Determine the [X, Y] coordinate at the center of the cell enclosing the given text.  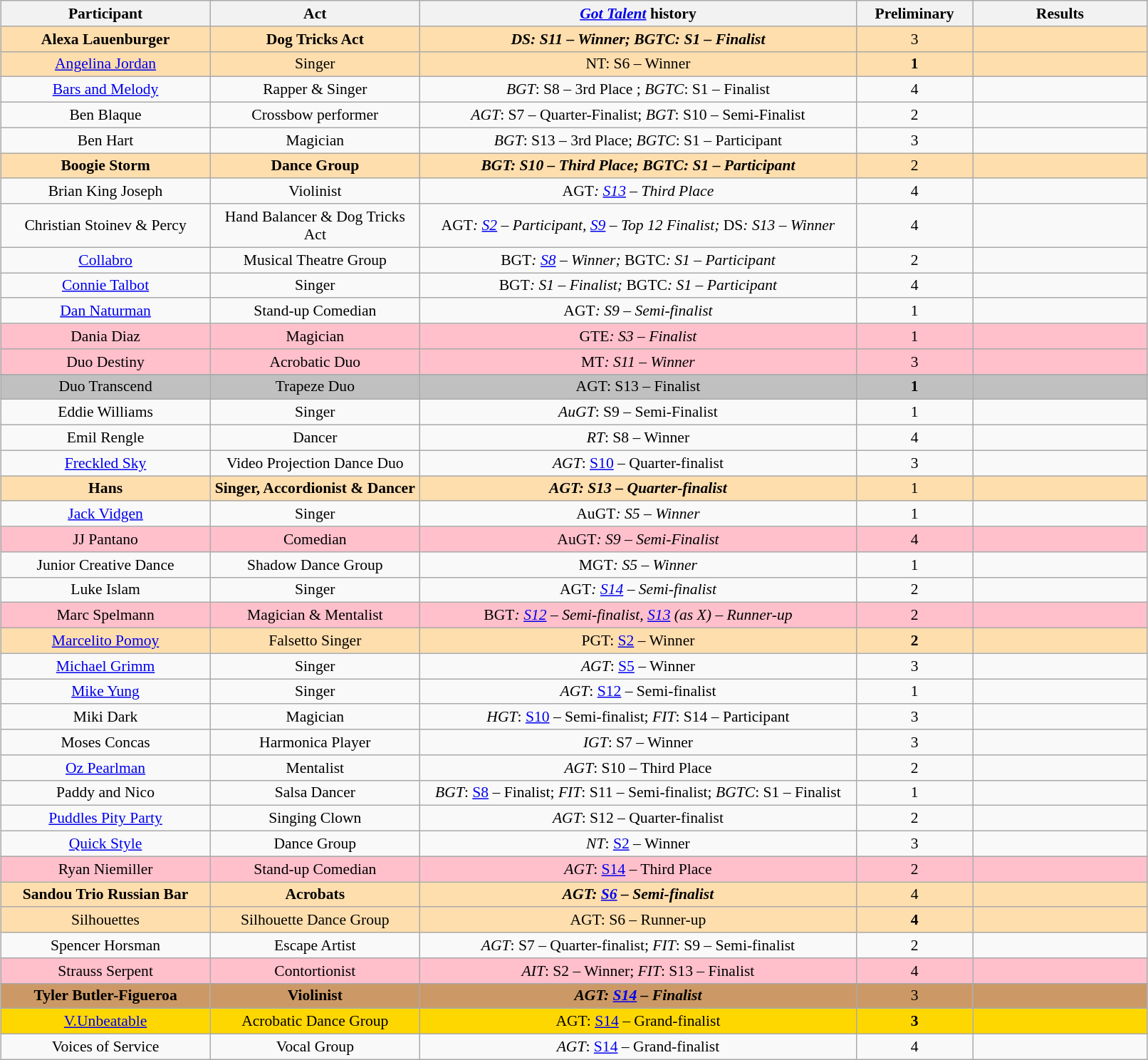
PGT: S2 – Winner [638, 641]
AIT: S2 – Winner; FIT: S13 – Finalist [638, 971]
Strauss Serpent [105, 971]
Acrobatic Duo [315, 362]
Singing Clown [315, 819]
Ben Hart [105, 140]
Crossbow performer [315, 115]
Boogie Storm [105, 166]
Acrobatic Dance Group [315, 1022]
AuGT: S5 – Winner [638, 514]
GTE: S3 – Finalist [638, 336]
NT: S2 – Winner [638, 844]
BGT: S1 – Finalist; BGTC: S1 – Participant [638, 286]
Vocal Group [315, 1047]
Mentalist [315, 768]
Hand Balancer & Dog Tricks Act [315, 225]
Ben Blaque [105, 115]
Harmonica Player [315, 742]
AGT: S5 – Winner [638, 666]
BGT: S8 – Finalist; FIT: S11 – Semi-finalist; BGTC: S1 – Finalist [638, 793]
Singer, Accordionist & Dancer [315, 489]
Silhouettes [105, 920]
Connie Talbot [105, 286]
Emil Rengle [105, 438]
Hans [105, 489]
AGT: S13 – Quarter-finalist [638, 489]
AGT: S14 – Semi-finalist [638, 590]
Ryan Niemiller [105, 869]
Alexa Lauenburger [105, 39]
NT: S6 – Winner [638, 64]
AGT: S10 – Quarter-finalist [638, 463]
Salsa Dancer [315, 793]
Brian King Joseph [105, 192]
Freckled Sky [105, 463]
IGT: S7 – Winner [638, 742]
Marc Spelmann [105, 615]
Results [1060, 14]
AGT: S2 – Participant, S9 – Top 12 Finalist; DS: S13 – Winner [638, 225]
Got Talent history [638, 14]
Escape Artist [315, 945]
Bars and Melody [105, 90]
HGT: S10 – Semi-finalist; FIT: S14 – Participant [638, 717]
JJ Pantano [105, 539]
Christian Stoinev & Percy [105, 225]
BGT: S12 – Semi-finalist, S13 (as X) – Runner-up [638, 615]
Trapeze Duo [315, 387]
Dancer [315, 438]
Voices of Service [105, 1047]
BGT: S10 – Third Place; BGTC: S1 – Participant [638, 166]
MGT: S5 – Winner [638, 565]
Musical Theatre Group [315, 260]
AGT: S6 – Semi-finalist [638, 895]
AGT: S9 – Semi-finalist [638, 311]
Falsetto Singer [315, 641]
Puddles Pity Party [105, 819]
Marcelito Pomoy [105, 641]
Duo Transcend [105, 387]
AGT: S13 – Finalist [638, 387]
Jack Vidgen [105, 514]
Dog Tricks Act [315, 39]
Rapper & Singer [315, 90]
Tyler Butler-Figueroa [105, 996]
Moses Concas [105, 742]
Dania Diaz [105, 336]
Oz Pearlman [105, 768]
Duo Destiny [105, 362]
AGT: S7 – Quarter-Finalist; BGT: S10 – Semi-Finalist [638, 115]
AGT: S12 – Quarter-finalist [638, 819]
Spencer Horsman [105, 945]
Shadow Dance Group [315, 565]
Dan Naturman [105, 311]
Miki Dark [105, 717]
Mike Yung [105, 692]
Silhouette Dance Group [315, 920]
Comedian [315, 539]
Angelina Jordan [105, 64]
AGT: S10 – Third Place [638, 768]
BGT: S13 – 3rd Place; BGTC: S1 – Participant [638, 140]
Luke Islam [105, 590]
V.Unbeatable [105, 1022]
Video Projection Dance Duo [315, 463]
Contortionist [315, 971]
AGT: S12 – Semi-finalist [638, 692]
Collabro [105, 260]
Participant [105, 14]
AGT: S14 – Finalist [638, 996]
Sandou Trio Russian Bar [105, 895]
BGT: S8 – Winner; BGTC: S1 – Participant [638, 260]
Act [315, 14]
Magician & Mentalist [315, 615]
Quick Style [105, 844]
MT: S11 – Winner [638, 362]
AGT: S6 – Runner-up [638, 920]
AGT: S13 – Third Place [638, 192]
Acrobats [315, 895]
Michael Grimm [105, 666]
AGT: S7 – Quarter-finalist; FIT: S9 – Semi-finalist [638, 945]
Junior Creative Dance [105, 565]
Preliminary [914, 14]
Eddie Williams [105, 412]
BGT: S8 – 3rd Place ; BGTC: S1 – Finalist [638, 90]
Paddy and Nico [105, 793]
AGT: S14 – Third Place [638, 869]
DS: S11 – Winner; BGTC: S1 – Finalist [638, 39]
RT: S8 – Winner [638, 438]
